For the text-containing cell, return its midpoint in (X, Y) coordinate format. 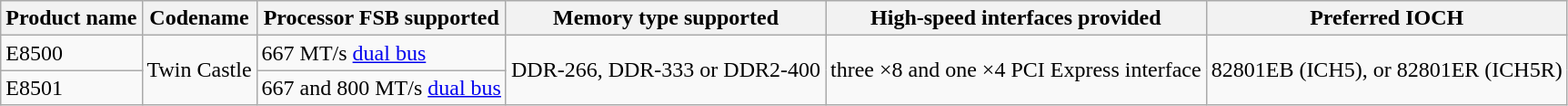
Product name (71, 18)
82801EB (ICH5), or 82801ER (ICH5R) (1386, 70)
Codename (199, 18)
E8500 (71, 53)
667 MT/s dual bus (381, 53)
Twin Castle (199, 70)
High-speed interfaces provided (1017, 18)
667 and 800 MT/s dual bus (381, 88)
three ×8 and one ×4 PCI Express interface (1017, 70)
Memory type supported (666, 18)
Processor FSB supported (381, 18)
DDR-266, DDR-333 or DDR2-400 (666, 70)
E8501 (71, 88)
Preferred IOCH (1386, 18)
